Detect which cell encompasses the target text, then output its (x, y) center coordinate. 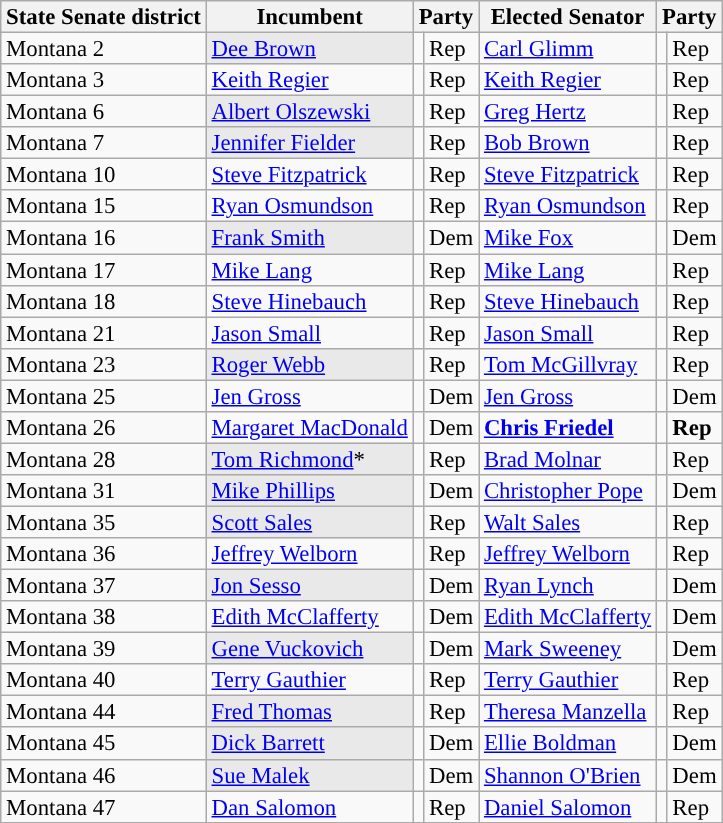
Jon Sesso (310, 586)
Incumbent (310, 17)
Dan Salomon (310, 807)
Montana 47 (104, 807)
Theresa Manzella (568, 712)
Chris Friedel (568, 428)
Montana 26 (104, 428)
Montana 23 (104, 364)
Mark Sweeney (568, 649)
Jennifer Fielder (310, 143)
Elected Senator (568, 17)
Brad Molnar (568, 459)
Sue Malek (310, 775)
Montana 28 (104, 459)
Walt Sales (568, 522)
Christopher Pope (568, 491)
Montana 37 (104, 586)
Montana 15 (104, 206)
Montana 25 (104, 396)
Montana 21 (104, 333)
State Senate district (104, 17)
Montana 39 (104, 649)
Mike Phillips (310, 491)
Montana 18 (104, 301)
Ryan Lynch (568, 586)
Montana 7 (104, 143)
Shannon O'Brien (568, 775)
Montana 16 (104, 238)
Mike Fox (568, 238)
Montana 35 (104, 522)
Montana 46 (104, 775)
Montana 36 (104, 554)
Montana 17 (104, 270)
Scott Sales (310, 522)
Montana 10 (104, 175)
Daniel Salomon (568, 807)
Montana 31 (104, 491)
Greg Hertz (568, 112)
Tom McGillvray (568, 364)
Albert Olszewski (310, 112)
Montana 38 (104, 617)
Montana 45 (104, 744)
Gene Vuckovich (310, 649)
Montana 40 (104, 680)
Dee Brown (310, 49)
Margaret MacDonald (310, 428)
Bob Brown (568, 143)
Dick Barrett (310, 744)
Montana 2 (104, 49)
Ellie Boldman (568, 744)
Tom Richmond* (310, 459)
Montana 6 (104, 112)
Frank Smith (310, 238)
Fred Thomas (310, 712)
Roger Webb (310, 364)
Montana 44 (104, 712)
Carl Glimm (568, 49)
Montana 3 (104, 80)
